Determine the (X, Y) coordinate at the center of the cell enclosing the given text.  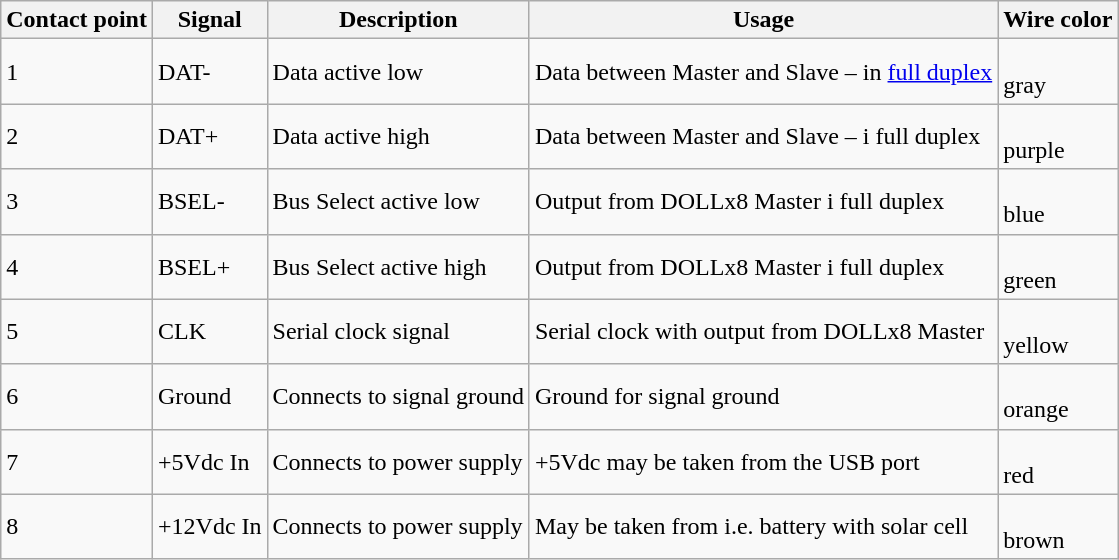
Data active high (398, 136)
6 (77, 396)
Data between Master and Slave – in full duplex (763, 72)
Serial clock signal (398, 332)
blue (1058, 202)
Signal (210, 20)
Ground (210, 396)
3 (77, 202)
Bus Select active low (398, 202)
+12Vdc In (210, 526)
DAT+ (210, 136)
Ground for signal ground (763, 396)
+5Vdc In (210, 462)
May be taken from i.e. battery with solar cell (763, 526)
brown (1058, 526)
8 (77, 526)
Data active low (398, 72)
7 (77, 462)
1 (77, 72)
Contact point (77, 20)
Connects to signal ground (398, 396)
Description (398, 20)
Usage (763, 20)
Serial clock with output from DOLLx8 Master (763, 332)
green (1058, 266)
+5Vdc may be taken from the USB port (763, 462)
yellow (1058, 332)
2 (77, 136)
Bus Select active high (398, 266)
red (1058, 462)
gray (1058, 72)
BSEL- (210, 202)
CLK (210, 332)
5 (77, 332)
purple (1058, 136)
BSEL+ (210, 266)
orange (1058, 396)
4 (77, 266)
Wire color (1058, 20)
Data between Master and Slave – i full duplex (763, 136)
DAT- (210, 72)
